Output the [X, Y] coordinate of the center of the cell containing the given text.  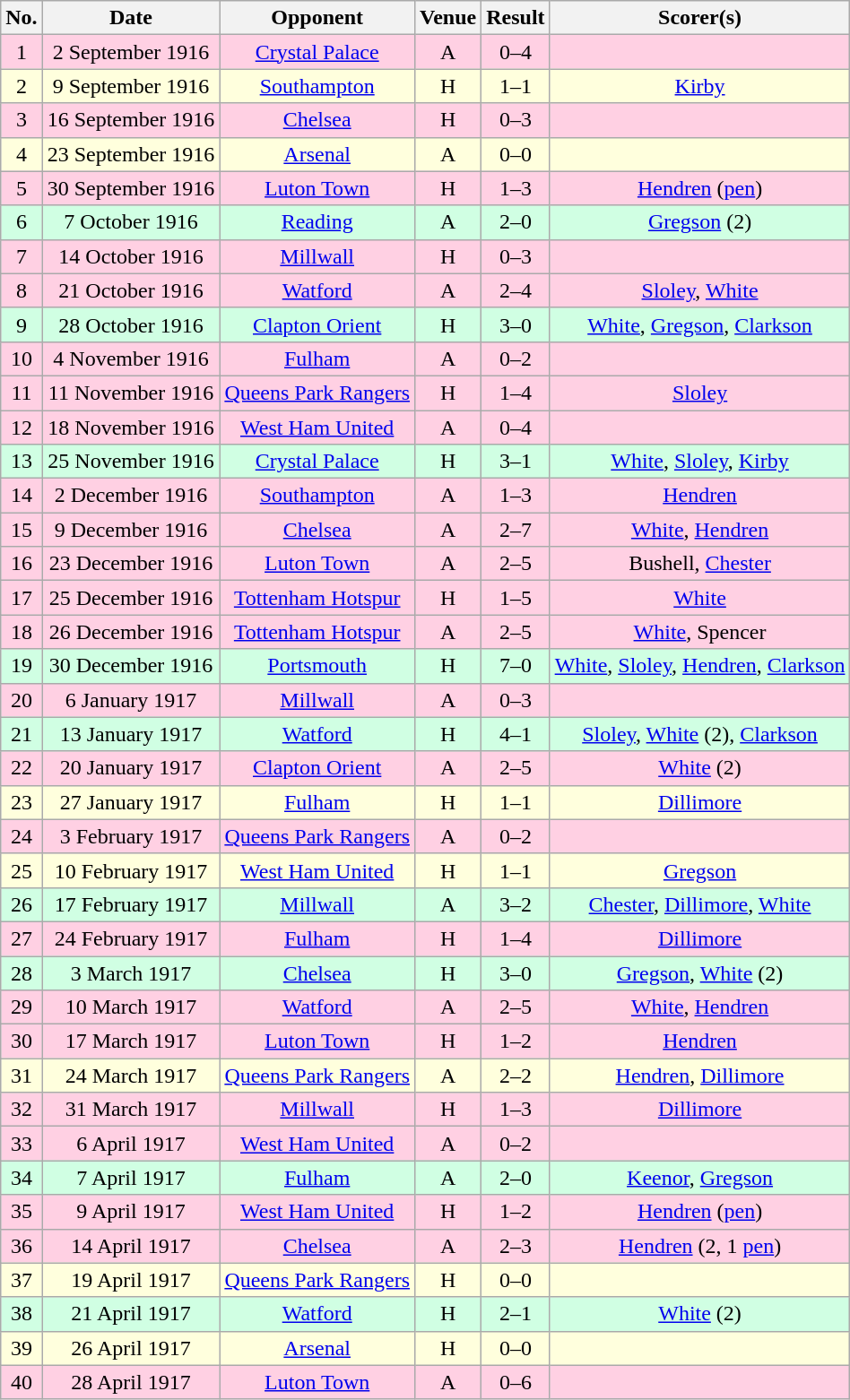
12 [22, 428]
3 [22, 120]
29 [22, 1007]
30 December 1916 [131, 666]
28 October 1916 [131, 324]
30 [22, 1041]
32 [22, 1110]
5 [22, 188]
Date [131, 18]
17 March 1917 [131, 1041]
Sloley [699, 393]
11 [22, 393]
White, Sloley, Kirby [699, 462]
24 [22, 836]
3–1 [516, 462]
26 April 1917 [131, 1348]
18 [22, 632]
White, Gregson, Clarkson [699, 324]
1 [22, 52]
21 October 1916 [131, 290]
10 March 1917 [131, 1007]
Gregson [699, 870]
16 [22, 564]
Sloley, White (2), Clarkson [699, 734]
9 [22, 324]
2–3 [516, 1246]
Gregson (2) [699, 222]
0–6 [516, 1382]
17 [22, 598]
26 December 1916 [131, 632]
11 November 1916 [131, 393]
31 March 1917 [131, 1110]
7 April 1917 [131, 1178]
2–7 [516, 530]
7 October 1916 [131, 222]
White, Sloley, Hendren, Clarkson [699, 666]
21 April 1917 [131, 1314]
Kirby [699, 86]
14 October 1916 [131, 256]
20 January 1917 [131, 768]
6 January 1917 [131, 700]
13 January 1917 [131, 734]
1–5 [516, 598]
7 [22, 256]
14 [22, 496]
White, Spencer [699, 632]
No. [22, 18]
Portsmouth [317, 666]
Gregson, White (2) [699, 972]
24 February 1917 [131, 938]
2–2 [516, 1076]
Hendren (2, 1 pen) [699, 1246]
36 [22, 1246]
4–1 [516, 734]
Scorer(s) [699, 18]
15 [22, 530]
6 April 1917 [131, 1144]
14 April 1917 [131, 1246]
27 January 1917 [131, 802]
9 December 1916 [131, 530]
20 [22, 700]
White [699, 598]
21 [22, 734]
30 September 1916 [131, 188]
38 [22, 1314]
3 February 1917 [131, 836]
34 [22, 1178]
19 April 1917 [131, 1280]
4 November 1916 [131, 359]
28 [22, 972]
19 [22, 666]
40 [22, 1382]
28 April 1917 [131, 1382]
25 December 1916 [131, 598]
8 [22, 290]
18 November 1916 [131, 428]
Chester, Dillimore, White [699, 904]
Hendren, Dillimore [699, 1076]
Venue [448, 18]
9 April 1917 [131, 1212]
25 [22, 870]
6 [22, 222]
37 [22, 1280]
2–1 [516, 1314]
2 December 1916 [131, 496]
13 [22, 462]
16 September 1916 [131, 120]
24 March 1917 [131, 1076]
23 [22, 802]
39 [22, 1348]
3–2 [516, 904]
22 [22, 768]
Opponent [317, 18]
2 [22, 86]
35 [22, 1212]
Reading [317, 222]
31 [22, 1076]
17 February 1917 [131, 904]
Bushell, Chester [699, 564]
23 December 1916 [131, 564]
33 [22, 1144]
Sloley, White [699, 290]
Result [516, 18]
26 [22, 904]
7–0 [516, 666]
9 September 1916 [131, 86]
Keenor, Gregson [699, 1178]
27 [22, 938]
25 November 1916 [131, 462]
3 March 1917 [131, 972]
2–4 [516, 290]
4 [22, 154]
2 September 1916 [131, 52]
23 September 1916 [131, 154]
10 [22, 359]
10 February 1917 [131, 870]
